Identify which cell holds the provided text, then report its (X, Y) central coordinate. 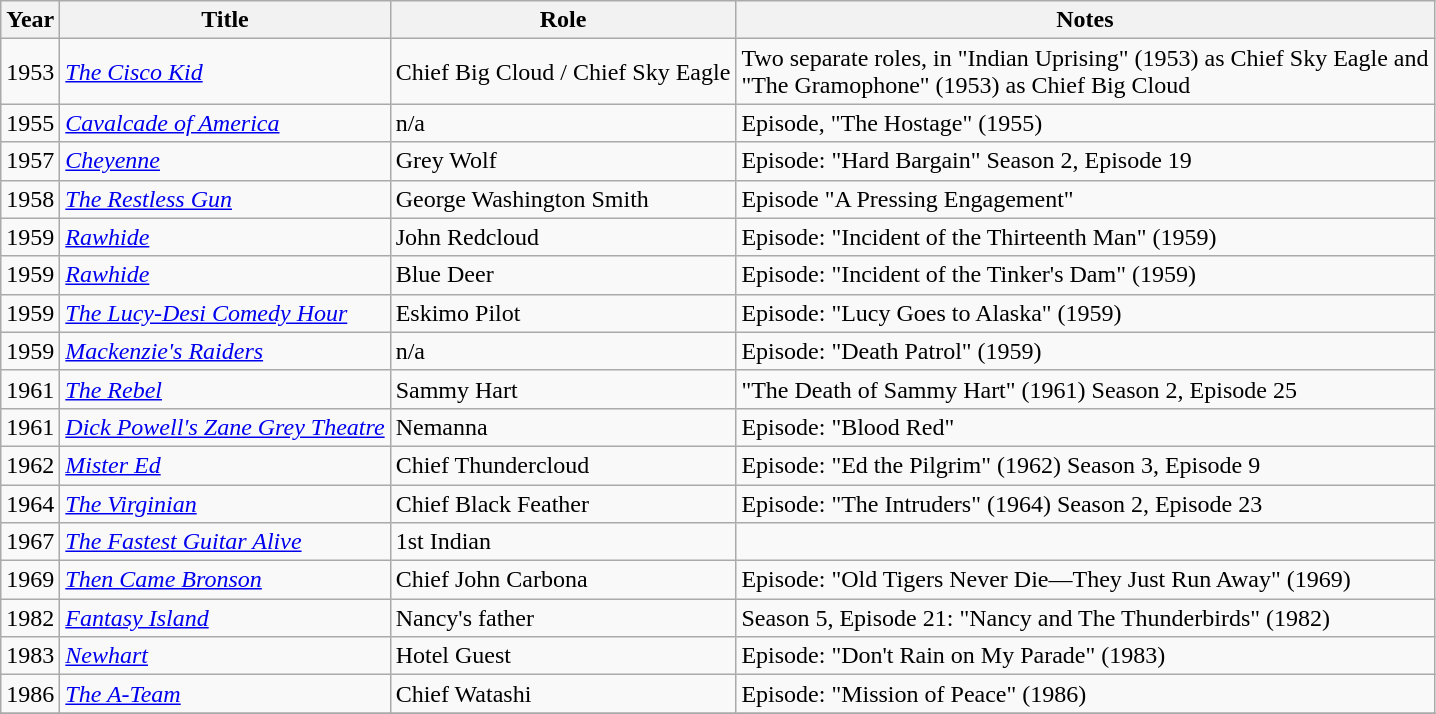
"The Death of Sammy Hart" (1961) Season 2, Episode 25 (1085, 389)
Grey Wolf (563, 161)
Episode: "Incident of the Tinker's Dam" (1959) (1085, 275)
Role (563, 20)
Then Came Bronson (225, 580)
Episode: "Death Patrol" (1959) (1085, 351)
Episode: "Don't Rain on My Parade" (1983) (1085, 656)
Episode, "The Hostage" (1955) (1085, 123)
Cheyenne (225, 161)
Episode: "Ed the Pilgrim" (1962) Season 3, Episode 9 (1085, 465)
Sammy Hart (563, 389)
1957 (30, 161)
Nemanna (563, 427)
Episode: "Old Tigers Never Die—They Just Run Away" (1969) (1085, 580)
1955 (30, 123)
Dick Powell's Zane Grey Theatre (225, 427)
The Rebel (225, 389)
The Virginian (225, 503)
Eskimo Pilot (563, 313)
The Restless Gun (225, 199)
Title (225, 20)
Episode: "Incident of the Thirteenth Man" (1959) (1085, 237)
Episode: "Mission of Peace" (1986) (1085, 694)
Year (30, 20)
Episode: "The Intruders" (1964) Season 2, Episode 23 (1085, 503)
1953 (30, 72)
Fantasy Island (225, 618)
Mackenzie's Raiders (225, 351)
Cavalcade of America (225, 123)
Two separate roles, in "Indian Uprising" (1953) as Chief Sky Eagle and "The Gramophone" (1953) as Chief Big Cloud (1085, 72)
Chief John Carbona (563, 580)
The Fastest Guitar Alive (225, 542)
Chief Thundercloud (563, 465)
1983 (30, 656)
Blue Deer (563, 275)
Episode: "Lucy Goes to Alaska" (1959) (1085, 313)
1969 (30, 580)
The A-Team (225, 694)
1982 (30, 618)
Season 5, Episode 21: "Nancy and The Thunderbirds" (1982) (1085, 618)
1967 (30, 542)
1962 (30, 465)
The Cisco Kid (225, 72)
1986 (30, 694)
Episode: "Blood Red" (1085, 427)
Chief Watashi (563, 694)
George Washington Smith (563, 199)
Episode "A Pressing Engagement" (1085, 199)
Episode: "Hard Bargain" Season 2, Episode 19 (1085, 161)
1st Indian (563, 542)
Newhart (225, 656)
John Redcloud (563, 237)
1964 (30, 503)
Notes (1085, 20)
Hotel Guest (563, 656)
1958 (30, 199)
The Lucy-Desi Comedy Hour (225, 313)
Chief Black Feather (563, 503)
Nancy's father (563, 618)
Chief Big Cloud / Chief Sky Eagle (563, 72)
Mister Ed (225, 465)
